Return (x, y) of the center of cell containing provided text 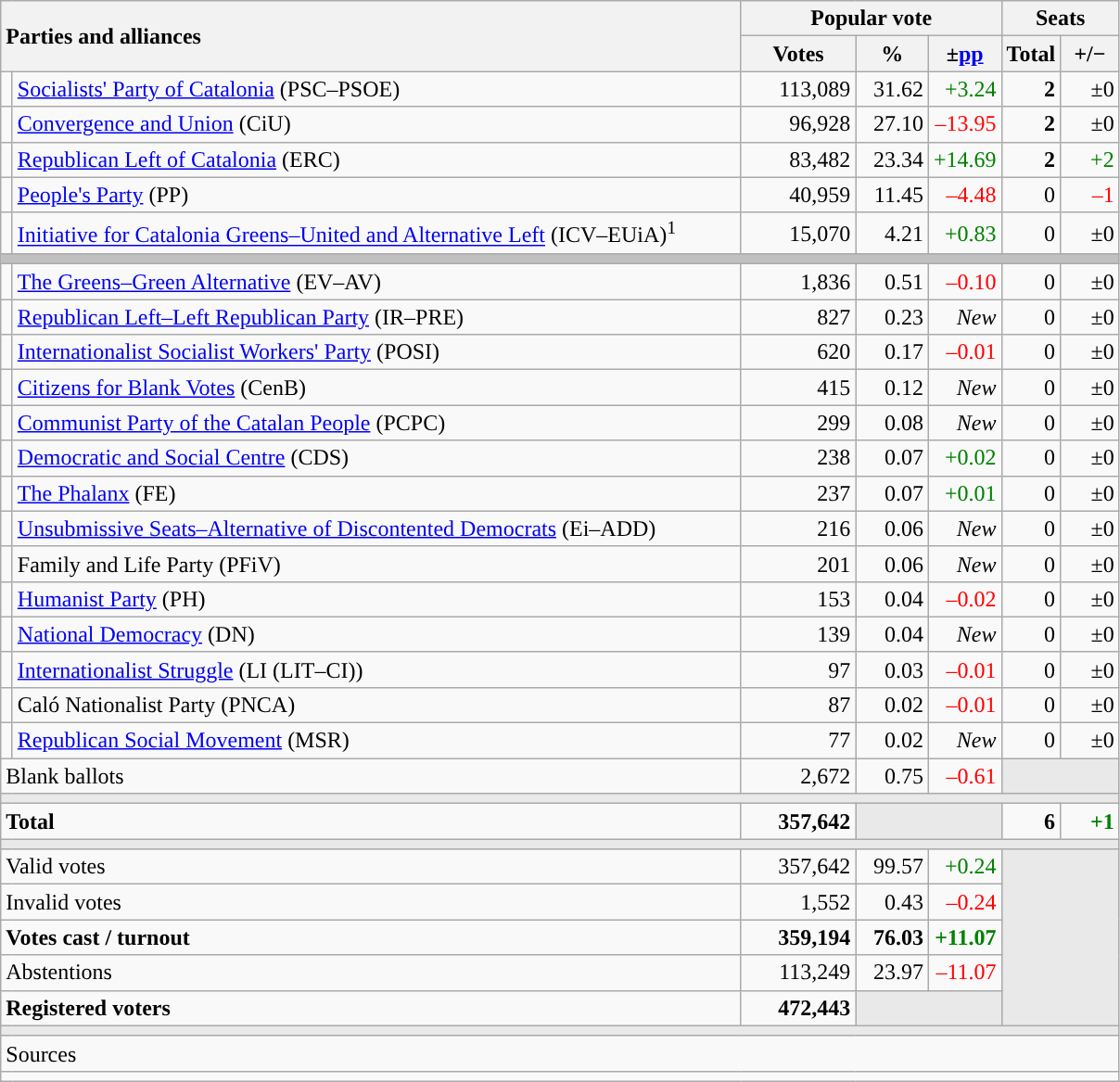
+0.24 (964, 867)
113,089 (798, 89)
153 (798, 599)
Unsubmissive Seats–Alternative of Discontented Democrats (Ei–ADD) (376, 528)
299 (798, 423)
4.21 (892, 234)
Abstentions (371, 973)
238 (798, 458)
+11.07 (964, 937)
31.62 (892, 89)
0.51 (892, 282)
Internationalist Struggle (LI (LIT–CI)) (376, 669)
Convergence and Union (CiU) (376, 124)
23.34 (892, 159)
Republican Left–Left Republican Party (IR–PRE) (376, 317)
237 (798, 493)
Seats (1061, 19)
±pp (964, 54)
Caló Nationalist Party (PNCA) (376, 705)
827 (798, 317)
–4.48 (964, 195)
99.57 (892, 867)
National Democracy (DN) (376, 634)
Parties and alliances (371, 36)
Republican Left of Catalonia (ERC) (376, 159)
The Greens–Green Alternative (EV–AV) (376, 282)
% (892, 54)
+0.83 (964, 234)
11.45 (892, 195)
Republican Social Movement (MSR) (376, 741)
+3.24 (964, 89)
–0.24 (964, 902)
76.03 (892, 937)
–1 (1090, 195)
Communist Party of the Catalan People (PCPC) (376, 423)
Sources (560, 1053)
6 (1031, 821)
–0.10 (964, 282)
–0.02 (964, 599)
0.75 (892, 776)
Blank ballots (371, 776)
The Phalanx (FE) (376, 493)
96,928 (798, 124)
415 (798, 388)
People's Party (PP) (376, 195)
0.43 (892, 902)
27.10 (892, 124)
0.23 (892, 317)
97 (798, 669)
Family and Life Party (PFiV) (376, 564)
1,552 (798, 902)
139 (798, 634)
201 (798, 564)
Popular vote (872, 19)
Invalid votes (371, 902)
1,836 (798, 282)
Votes cast / turnout (371, 937)
Citizens for Blank Votes (CenB) (376, 388)
620 (798, 352)
+14.69 (964, 159)
–13.95 (964, 124)
Votes (798, 54)
23.97 (892, 973)
472,443 (798, 1008)
Valid votes (371, 867)
0.17 (892, 352)
40,959 (798, 195)
Internationalist Socialist Workers' Party (POSI) (376, 352)
83,482 (798, 159)
Humanist Party (PH) (376, 599)
216 (798, 528)
Initiative for Catalonia Greens–United and Alternative Left (ICV–EUiA)1 (376, 234)
87 (798, 705)
Democratic and Social Centre (CDS) (376, 458)
+0.02 (964, 458)
359,194 (798, 937)
113,249 (798, 973)
0.12 (892, 388)
2,672 (798, 776)
77 (798, 741)
0.03 (892, 669)
Socialists' Party of Catalonia (PSC–PSOE) (376, 89)
–0.61 (964, 776)
–11.07 (964, 973)
Registered voters (371, 1008)
15,070 (798, 234)
+1 (1090, 821)
0.08 (892, 423)
+/− (1090, 54)
+2 (1090, 159)
+0.01 (964, 493)
